Capture the cell that displays the provided text and extract its (x, y) central coordinate. 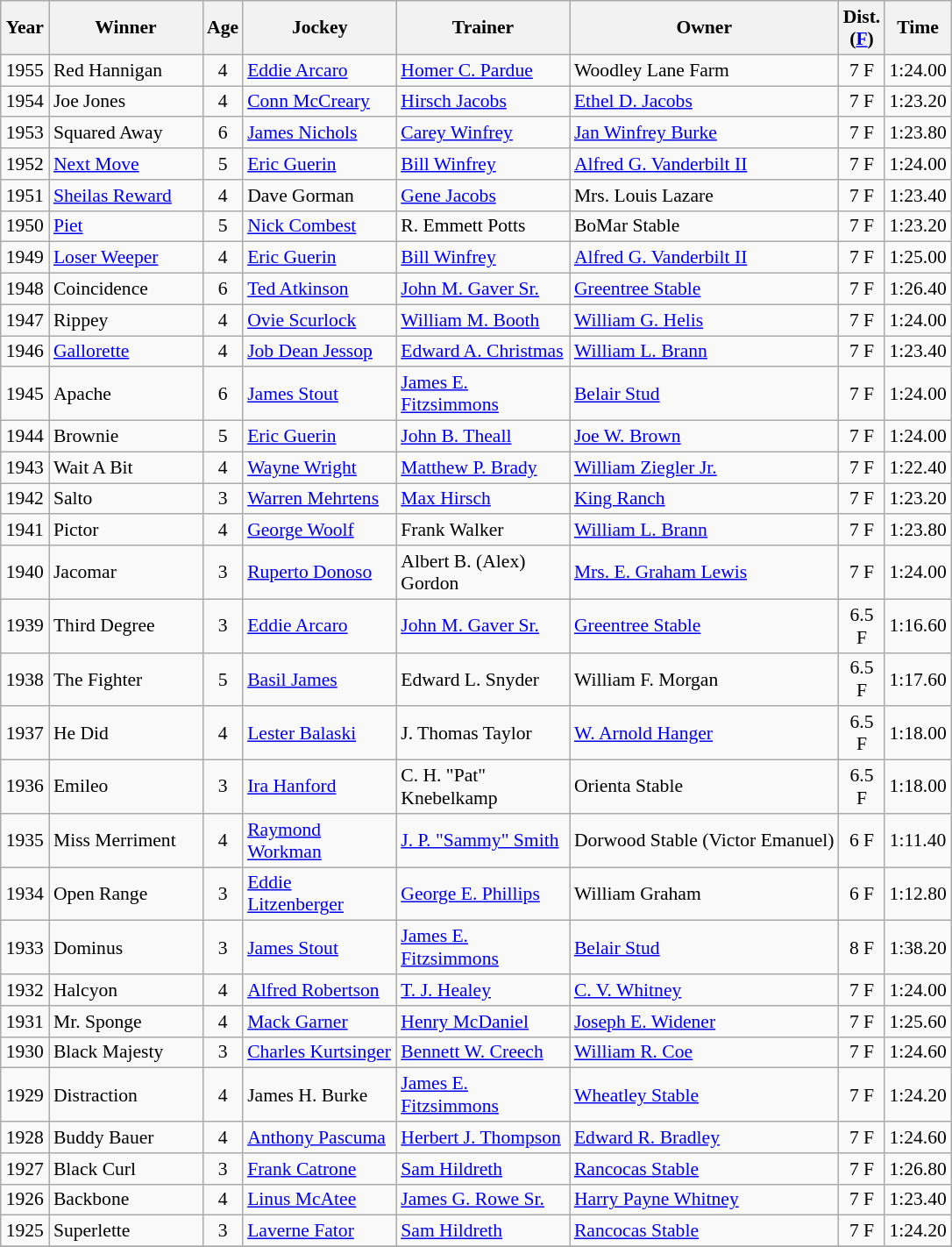
Frank Walker (483, 531)
1946 (25, 352)
Black Majesty (126, 1052)
William R. Coe (705, 1052)
1947 (25, 320)
Backbone (126, 1200)
Jacomar (126, 572)
Raymond Workman (319, 840)
Homer C. Pardue (483, 70)
William G. Helis (705, 320)
1:38.20 (917, 947)
Henry McDaniel (483, 1022)
1942 (25, 499)
Ruperto Donoso (319, 572)
1:26.40 (917, 289)
1933 (25, 947)
1936 (25, 787)
Carey Winfrey (483, 133)
1:12.80 (917, 894)
Frank Catrone (319, 1169)
Piet (126, 226)
He Did (126, 733)
Alfred Robertson (319, 990)
Dorwood Stable (Victor Emanuel) (705, 840)
1945 (25, 395)
Age (223, 28)
Joe W. Brown (705, 437)
1948 (25, 289)
Warren Mehrtens (319, 499)
Harry Payne Whitney (705, 1200)
Emileo (126, 787)
1955 (25, 70)
Dave Gorman (319, 196)
1932 (25, 990)
Distraction (126, 1094)
Open Range (126, 894)
Trainer (483, 28)
Wayne Wright (319, 467)
1939 (25, 626)
Owner (705, 28)
William F. Morgan (705, 679)
Mrs. E. Graham Lewis (705, 572)
Winner (126, 28)
C. H. "Pat" Knebelkamp (483, 787)
Gene Jacobs (483, 196)
8 F (863, 947)
Ted Atkinson (319, 289)
R. Emmett Potts (483, 226)
Edward A. Christmas (483, 352)
Apache (126, 395)
Eddie Litzenberger (319, 894)
Job Dean Jessop (319, 352)
1:16.60 (917, 626)
1943 (25, 467)
Max Hirsch (483, 499)
Lester Balaski (319, 733)
Black Curl (126, 1169)
W. Arnold Hanger (705, 733)
Ovie Scurlock (319, 320)
Albert B. (Alex) Gordon (483, 572)
1949 (25, 258)
1930 (25, 1052)
Bennett W. Creech (483, 1052)
Rippey (126, 320)
Coincidence (126, 289)
John B. Theall (483, 437)
1:25.60 (917, 1022)
1:22.40 (917, 467)
Superlette (126, 1231)
William M. Booth (483, 320)
Loser Weeper (126, 258)
1927 (25, 1169)
1:11.40 (917, 840)
1925 (25, 1231)
Ethel D. Jacobs (705, 102)
Mr. Sponge (126, 1022)
Joseph E. Widener (705, 1022)
William Ziegler Jr. (705, 467)
Time (917, 28)
Orienta Stable (705, 787)
James Nichols (319, 133)
1:26.80 (917, 1169)
Sheilas Reward (126, 196)
Buddy Bauer (126, 1137)
King Ranch (705, 499)
Wheatley Stable (705, 1094)
Wait A Bit (126, 467)
Anthony Pascuma (319, 1137)
Squared Away (126, 133)
1940 (25, 572)
Dist. (F) (863, 28)
Laverne Fator (319, 1231)
1935 (25, 840)
Nick Combest (319, 226)
1952 (25, 164)
1931 (25, 1022)
Brownie (126, 437)
1938 (25, 679)
Halcyon (126, 990)
1:17.60 (917, 679)
Herbert J. Thompson (483, 1137)
Next Move (126, 164)
James G. Rowe Sr. (483, 1200)
Matthew P. Brady (483, 467)
J. Thomas Taylor (483, 733)
1954 (25, 102)
1950 (25, 226)
T. J. Healey (483, 990)
1941 (25, 531)
Jan Winfrey Burke (705, 133)
1934 (25, 894)
George Woolf (319, 531)
Conn McCreary (319, 102)
1937 (25, 733)
George E. Phillips (483, 894)
Woodley Lane Farm (705, 70)
J. P. "Sammy" Smith (483, 840)
Pictor (126, 531)
Ira Hanford (319, 787)
C. V. Whitney (705, 990)
The Fighter (126, 679)
James H. Burke (319, 1094)
1928 (25, 1137)
Basil James (319, 679)
Dominus (126, 947)
Mrs. Louis Lazare (705, 196)
Third Degree (126, 626)
Miss Merriment (126, 840)
Edward R. Bradley (705, 1137)
BoMar Stable (705, 226)
Mack Garner (319, 1022)
Hirsch Jacobs (483, 102)
Linus McAtee (319, 1200)
Charles Kurtsinger (319, 1052)
1926 (25, 1200)
Edward L. Snyder (483, 679)
Gallorette (126, 352)
Jockey (319, 28)
Year (25, 28)
Red Hannigan (126, 70)
1953 (25, 133)
1:25.00 (917, 258)
1944 (25, 437)
1929 (25, 1094)
Salto (126, 499)
1951 (25, 196)
Joe Jones (126, 102)
William Graham (705, 894)
